Provide the [X, Y] coordinate of the cell's center where the given text is located.  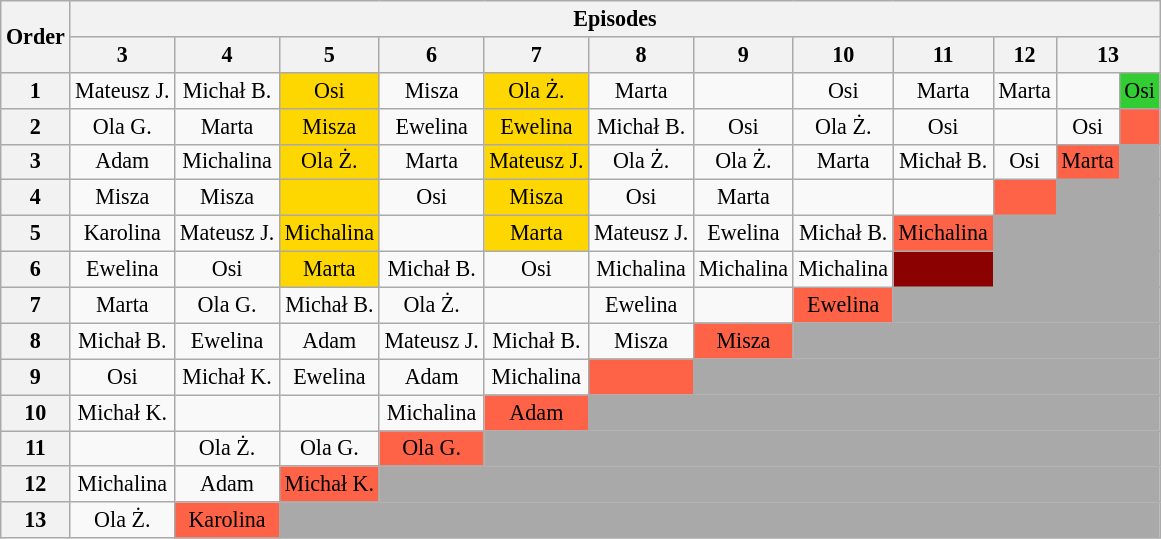
1 [36, 90]
2 [36, 126]
Order [36, 36]
Episodes [615, 18]
